From the cell containing the given text, extract its center point as [X, Y] coordinate. 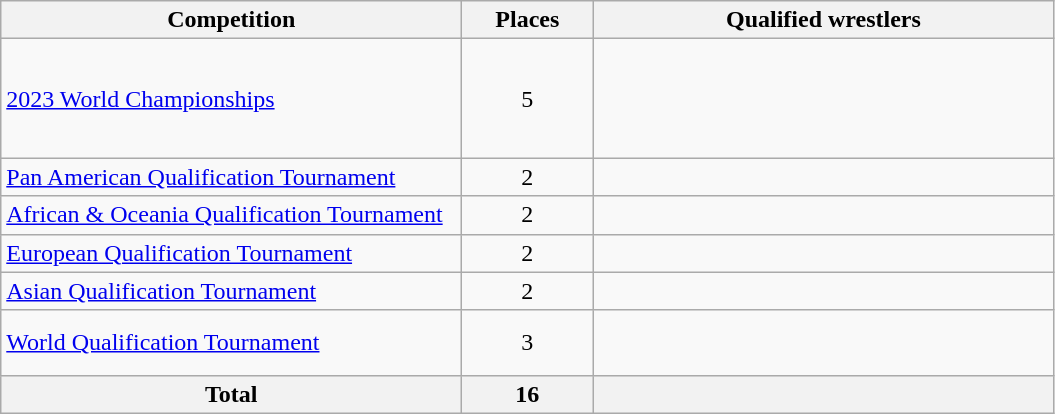
2023 World Championships [232, 98]
European Qualification Tournament [232, 253]
16 [528, 394]
World Qualification Tournament [232, 342]
Places [528, 20]
Total [232, 394]
Asian Qualification Tournament [232, 291]
Pan American Qualification Tournament [232, 177]
African & Oceania Qualification Tournament [232, 215]
Qualified wrestlers [824, 20]
5 [528, 98]
Competition [232, 20]
3 [528, 342]
